Determine the [x, y] coordinate at the center of the cell enclosing the given text.  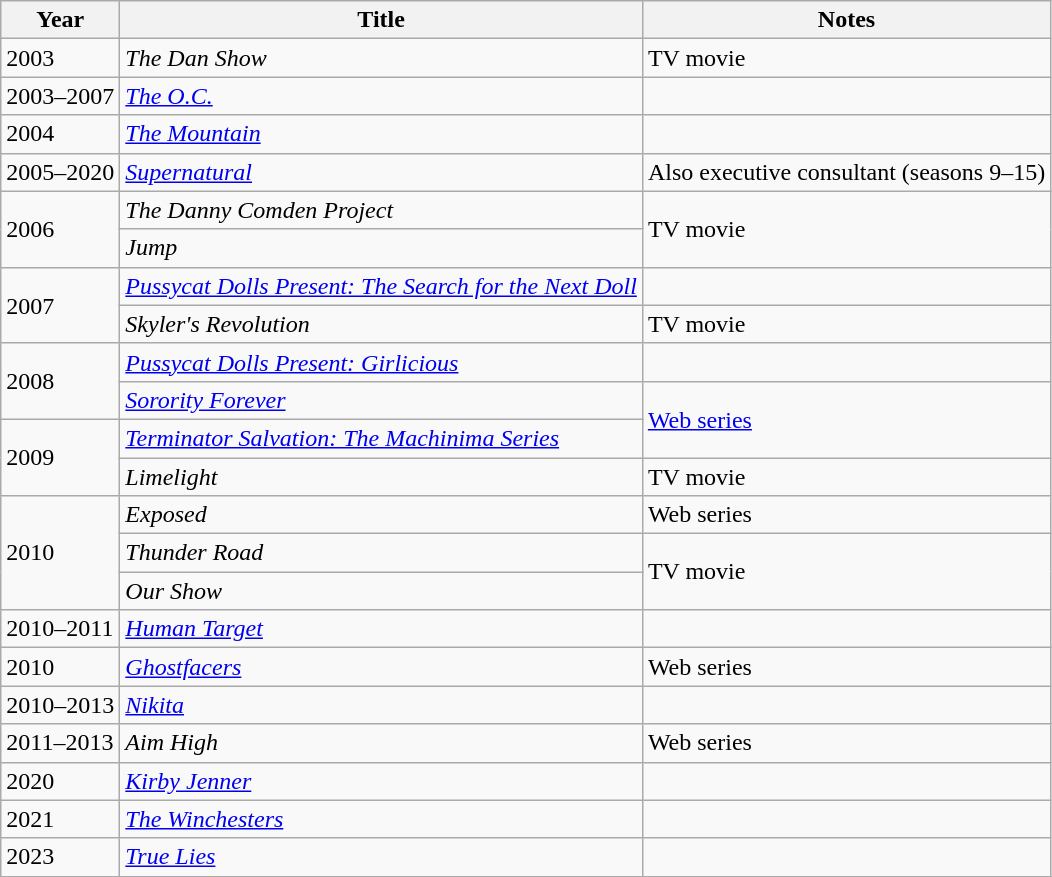
Exposed [382, 515]
Terminator Salvation: The Machinima Series [382, 438]
Our Show [382, 591]
Ghostfacers [382, 667]
Limelight [382, 477]
Also executive consultant (seasons 9–15) [846, 172]
Skyler's Revolution [382, 324]
Aim High [382, 743]
2003–2007 [60, 96]
The Danny Comden Project [382, 210]
2010–2013 [60, 705]
2023 [60, 857]
Jump [382, 248]
Pussycat Dolls Present: The Search for the Next Doll [382, 286]
The Dan Show [382, 58]
2008 [60, 381]
2005–2020 [60, 172]
The Winchesters [382, 819]
2004 [60, 134]
Notes [846, 20]
Human Target [382, 629]
2007 [60, 305]
The O.C. [382, 96]
2006 [60, 229]
2021 [60, 819]
2010–2011 [60, 629]
Kirby Jenner [382, 781]
Nikita [382, 705]
Thunder Road [382, 553]
Title [382, 20]
2009 [60, 457]
Year [60, 20]
True Lies [382, 857]
Supernatural [382, 172]
2011–2013 [60, 743]
2020 [60, 781]
2003 [60, 58]
Sorority Forever [382, 400]
The Mountain [382, 134]
Pussycat Dolls Present: Girlicious [382, 362]
